Detect which cell encompasses the target text, then output its [X, Y] center coordinate. 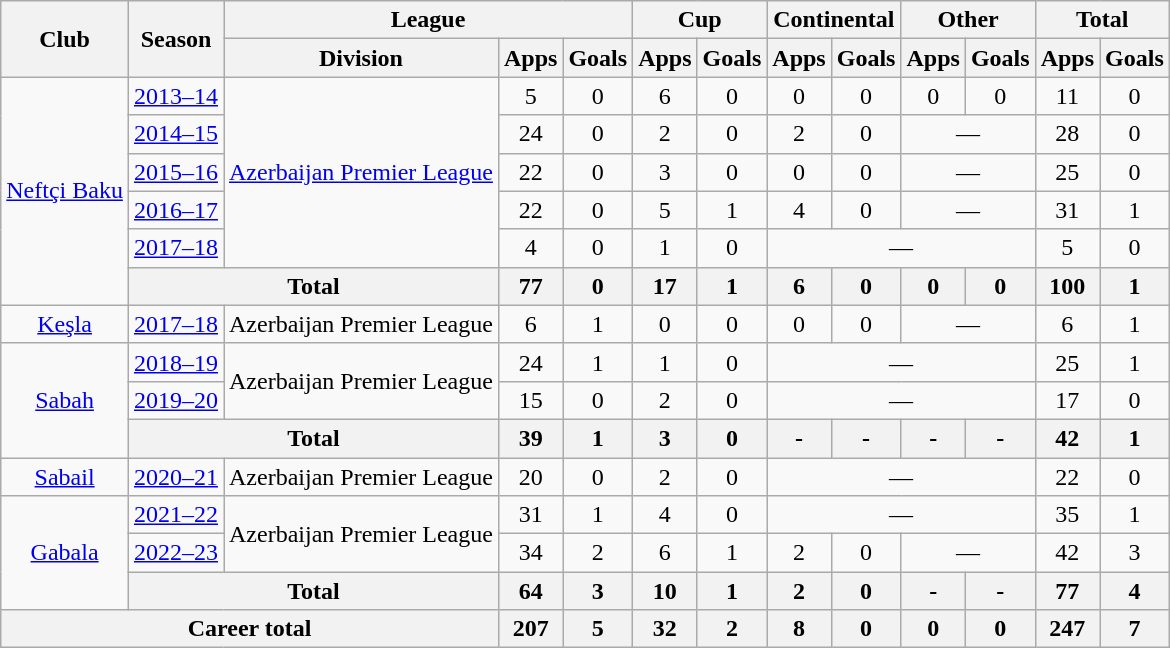
Career total [250, 629]
10 [665, 591]
2019–20 [176, 400]
2021–22 [176, 515]
Sabail [65, 477]
Division [362, 58]
2020–21 [176, 477]
7 [1135, 629]
Cup [700, 20]
64 [530, 591]
39 [530, 438]
35 [1067, 515]
2015–16 [176, 172]
Sabah [65, 400]
32 [665, 629]
Club [65, 39]
34 [530, 553]
28 [1067, 134]
Other [968, 20]
Neftçi Baku [65, 191]
League [428, 20]
207 [530, 629]
15 [530, 400]
2013–14 [176, 96]
Continental [834, 20]
2022–23 [176, 553]
2018–19 [176, 362]
2016–17 [176, 210]
11 [1067, 96]
2014–15 [176, 134]
8 [799, 629]
Gabala [65, 553]
100 [1067, 286]
Season [176, 39]
Keşla [65, 324]
247 [1067, 629]
20 [530, 477]
